Return the [X, Y] coordinate for the center point of the cell that contains the specified text.  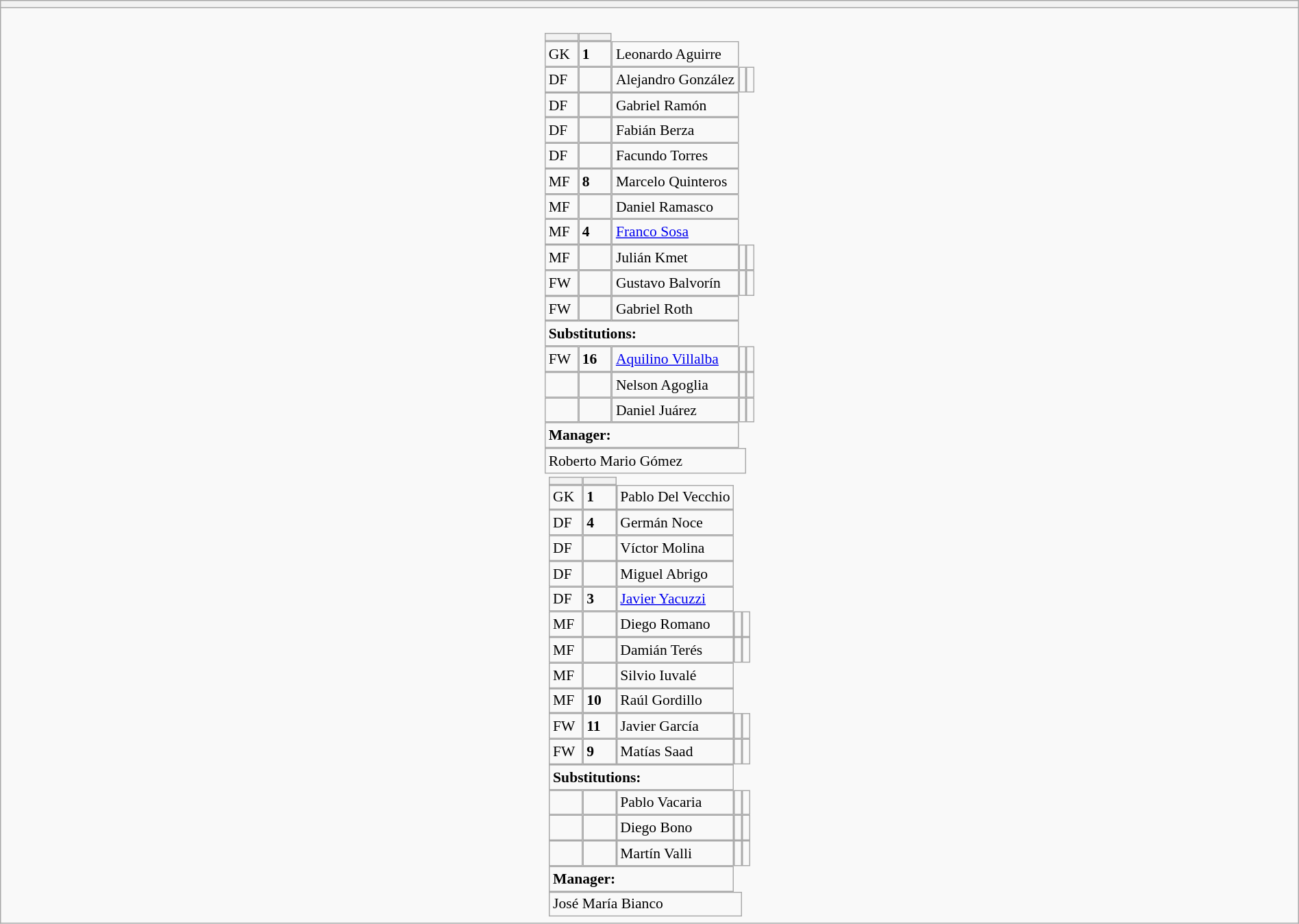
Raúl Gordillo [676, 700]
Miguel Abrigo [676, 574]
Pablo Vacaria [676, 803]
Silvio Iuvalé [676, 675]
Daniel Ramasco [676, 207]
Martín Valli [676, 853]
Daniel Juárez [676, 410]
Leonardo Aguirre [676, 53]
10 [599, 700]
Pablo Del Vecchio [676, 497]
Roberto Mario Gómez [645, 460]
Aquilino Villalba [676, 359]
Facundo Torres [676, 156]
Gabriel Roth [676, 308]
8 [595, 181]
11 [599, 726]
9 [599, 752]
Alejandro González [676, 79]
Gustavo Balvorín [676, 282]
3 [599, 599]
Diego Bono [676, 827]
José María Bianco [645, 904]
Fabián Berza [676, 130]
Damián Terés [676, 649]
Diego Romano [676, 625]
Javier García [676, 726]
Julián Kmet [676, 258]
Franco Sosa [676, 232]
Víctor Molina [676, 548]
Marcelo Quinteros [676, 181]
Nelson Agoglia [676, 385]
16 [595, 359]
Javier Yacuzzi [676, 599]
Matías Saad [676, 752]
Gabriel Ramón [676, 105]
Germán Noce [676, 522]
